Return the (x, y) coordinate for the center point of the cell that contains the specified text.  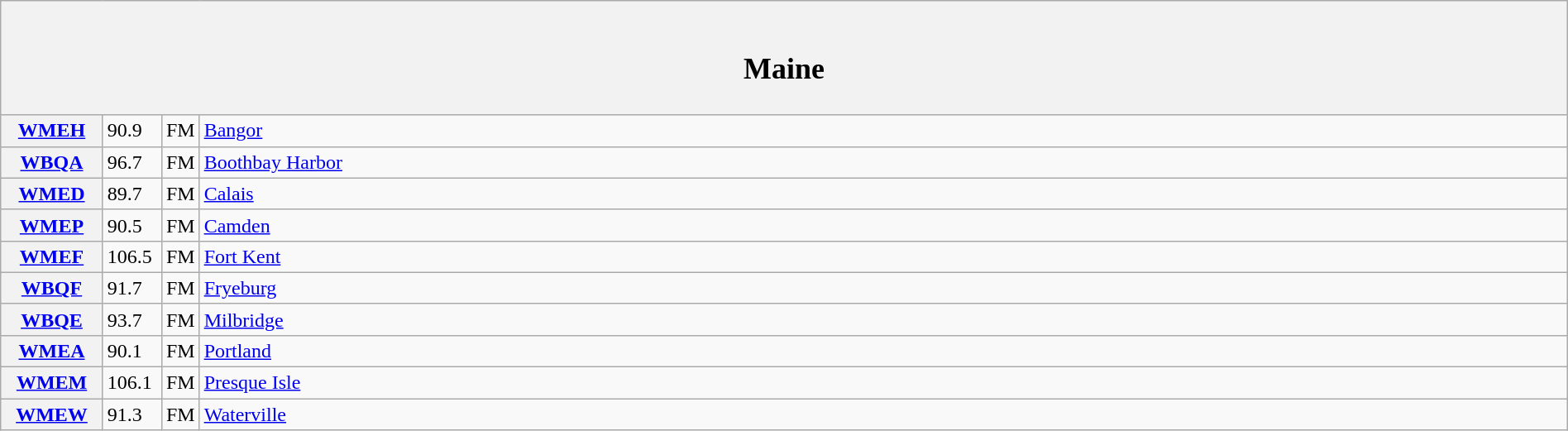
Boothbay Harbor (883, 162)
91.3 (132, 414)
WMEW (52, 414)
Milbridge (883, 319)
90.1 (132, 351)
Presque Isle (883, 383)
WBQE (52, 319)
93.7 (132, 319)
90.9 (132, 131)
Calais (883, 194)
Fort Kent (883, 256)
91.7 (132, 288)
WBQA (52, 162)
Camden (883, 225)
WMEP (52, 225)
Fryeburg (883, 288)
106.5 (132, 256)
WBQF (52, 288)
WMED (52, 194)
106.1 (132, 383)
Bangor (883, 131)
Portland (883, 351)
90.5 (132, 225)
WMEM (52, 383)
Waterville (883, 414)
WMEF (52, 256)
WMEH (52, 131)
89.7 (132, 194)
WMEA (52, 351)
Maine (784, 58)
96.7 (132, 162)
